Pinpoint the cell where the given text exists, returning its (X, Y) midpoint coordinate. 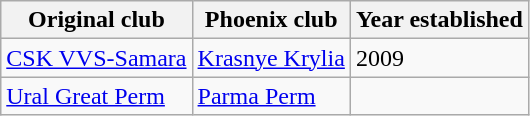
Parma Perm (271, 96)
Krasnye Krylia (271, 58)
CSK VVS-Samara (96, 58)
Ural Great Perm (96, 96)
2009 (439, 58)
Original club (96, 20)
Year established (439, 20)
Phoenix club (271, 20)
